Detect which cell encompasses the target text, then output its (x, y) center coordinate. 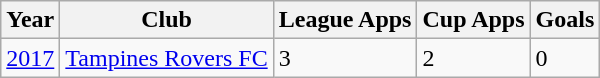
2017 (30, 58)
League Apps (345, 20)
Goals (565, 20)
3 (345, 58)
Year (30, 20)
Cup Apps (474, 20)
Tampines Rovers FC (166, 58)
2 (474, 58)
Club (166, 20)
0 (565, 58)
